Determine the [X, Y] coordinate at the center of the cell enclosing the given text.  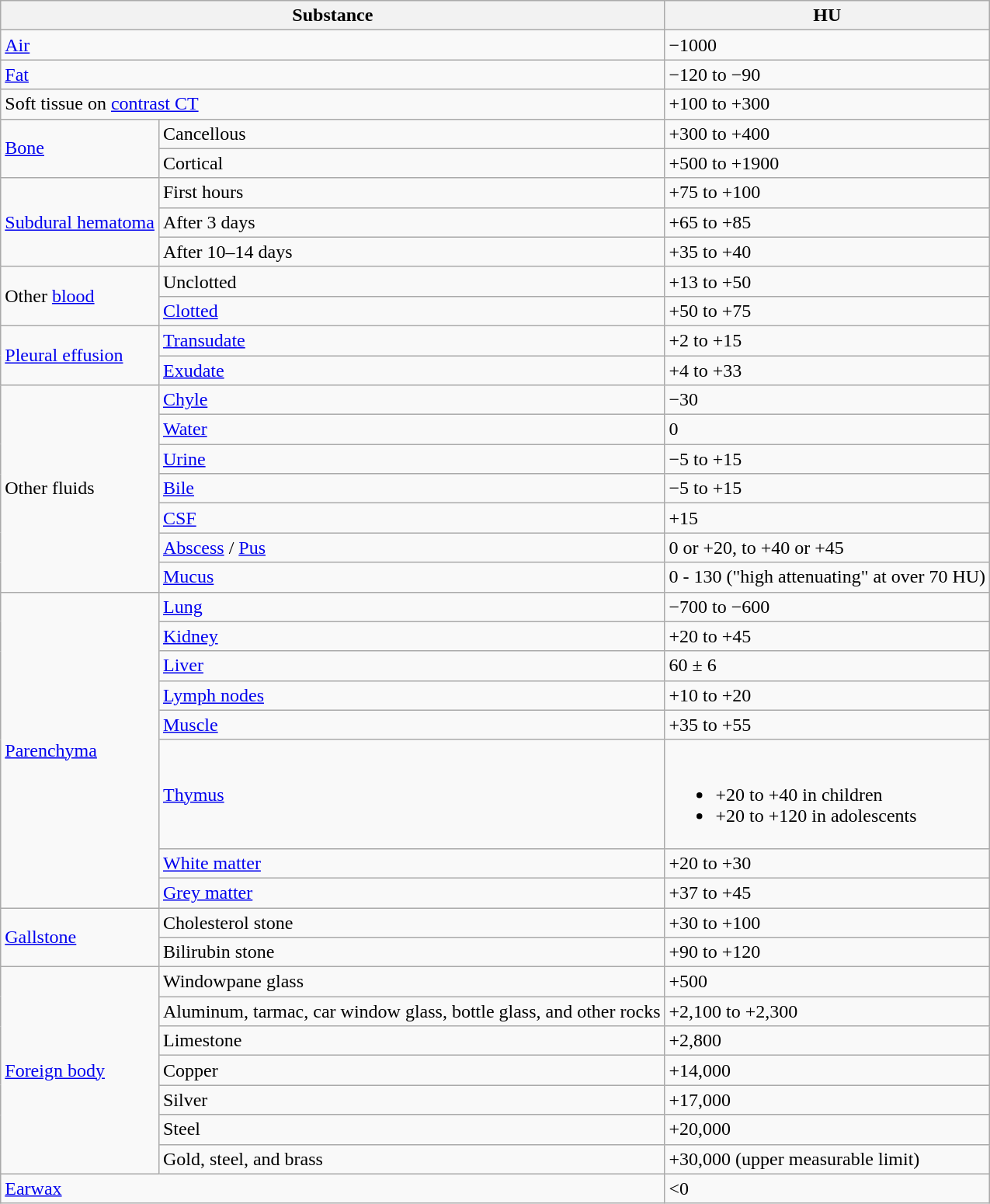
Clotted [412, 311]
Cholesterol stone [412, 922]
0 or +20, to +40 or +45 [828, 548]
60 ± 6 [828, 666]
Kidney [412, 636]
+75 to +100 [828, 193]
Thymus [412, 794]
Aluminum, tarmac, car window glass, bottle glass, and other rocks [412, 1011]
Grey matter [412, 893]
Lung [412, 607]
White matter [412, 863]
After 3 days [412, 222]
Air [332, 45]
−1000 [828, 45]
+20 to +45 [828, 636]
Bilirubin stone [412, 952]
+20 to +30 [828, 863]
+20 to +40 in children+20 to +120 in adolescents [828, 794]
Transudate [412, 340]
Copper [412, 1070]
Bone [80, 148]
Substance [332, 16]
Other fluids [80, 489]
Exudate [412, 371]
Gold, steel, and brass [412, 1159]
+2 to +15 [828, 340]
Bile [412, 489]
+2,100 to +2,300 [828, 1011]
Silver [412, 1100]
+10 to +20 [828, 695]
Lymph nodes [412, 695]
First hours [412, 193]
−700 to −600 [828, 607]
+35 to +40 [828, 252]
Soft tissue on contrast CT [332, 104]
+15 [828, 518]
Steel [412, 1129]
+37 to +45 [828, 893]
0 - 130 ("high attenuating" at over 70 HU) [828, 577]
CSF [412, 518]
+30,000 (upper measurable limit) [828, 1159]
Unclotted [412, 281]
+20,000 [828, 1129]
+100 to +300 [828, 104]
After 10–14 days [412, 252]
Fat [332, 75]
−120 to −90 [828, 75]
Windowpane glass [412, 982]
Chyle [412, 400]
+13 to +50 [828, 281]
+17,000 [828, 1100]
+2,800 [828, 1041]
+35 to +55 [828, 725]
Cortical [412, 163]
−30 [828, 400]
Foreign body [80, 1070]
+65 to +85 [828, 222]
HU [828, 16]
Subdural hematoma [80, 222]
+300 to +400 [828, 134]
Mucus [412, 577]
Parenchyma [80, 750]
+500 [828, 982]
Earwax [332, 1188]
Limestone [412, 1041]
0 [828, 430]
+500 to +1900 [828, 163]
<0 [828, 1188]
Water [412, 430]
Liver [412, 666]
Urine [412, 459]
Muscle [412, 725]
Pleural effusion [80, 355]
+14,000 [828, 1070]
+4 to +33 [828, 371]
Gallstone [80, 937]
Other blood [80, 296]
Abscess / Pus [412, 548]
+30 to +100 [828, 922]
+90 to +120 [828, 952]
Cancellous [412, 134]
+50 to +75 [828, 311]
